Detect which cell encompasses the target text, then output its [x, y] center coordinate. 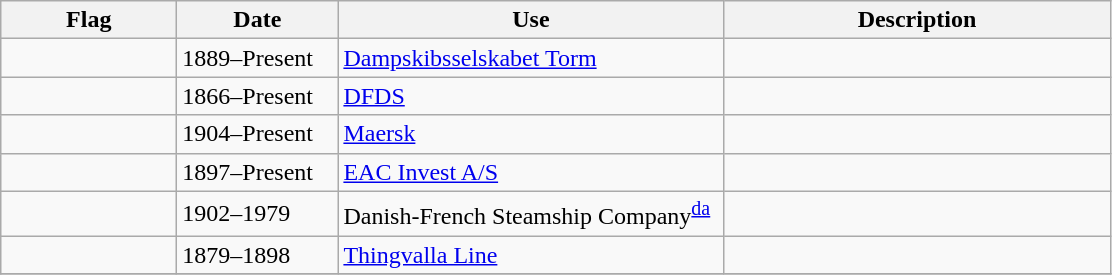
Use [531, 20]
Flag [89, 20]
1904–Present [258, 134]
Date [258, 20]
Maersk [531, 134]
Description [917, 20]
1902–1979 [258, 214]
1866–Present [258, 96]
1879–1898 [258, 255]
EAC Invest A/S [531, 172]
Dampskibsselskabet Torm [531, 58]
DFDS [531, 96]
1897–Present [258, 172]
Thingvalla Line [531, 255]
1889–Present [258, 58]
Danish-French Steamship Companyda [531, 214]
